For the text-containing cell, return its midpoint in (x, y) coordinate format. 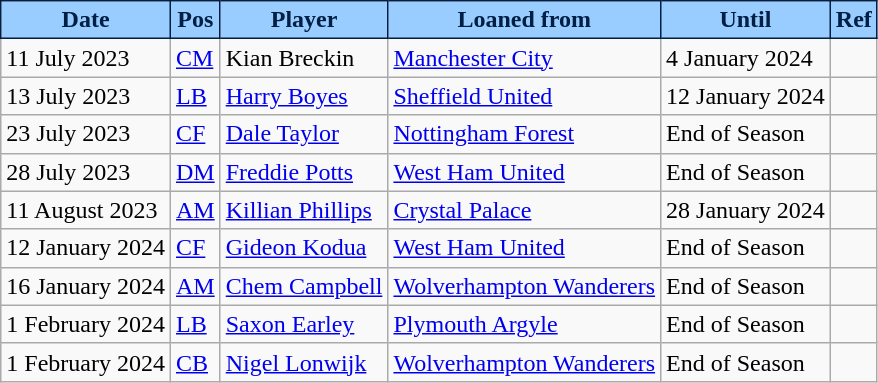
Crystal Palace (524, 210)
Until (746, 20)
Ref (854, 20)
Harry Boyes (304, 96)
Gideon Kodua (304, 248)
16 January 2024 (86, 286)
CB (195, 362)
4 January 2024 (746, 58)
Pos (195, 20)
Killian Phillips (304, 210)
28 January 2024 (746, 210)
Loaned from (524, 20)
28 July 2023 (86, 172)
Nottingham Forest (524, 134)
Kian Breckin (304, 58)
Date (86, 20)
DM (195, 172)
11 August 2023 (86, 210)
Manchester City (524, 58)
23 July 2023 (86, 134)
Nigel Lonwijk (304, 362)
CM (195, 58)
Saxon Earley (304, 324)
Plymouth Argyle (524, 324)
Sheffield United (524, 96)
Freddie Potts (304, 172)
Dale Taylor (304, 134)
11 July 2023 (86, 58)
13 July 2023 (86, 96)
Chem Campbell (304, 286)
Player (304, 20)
